Scan for the cell matching the given text and deliver its (x, y) coordinate at center. 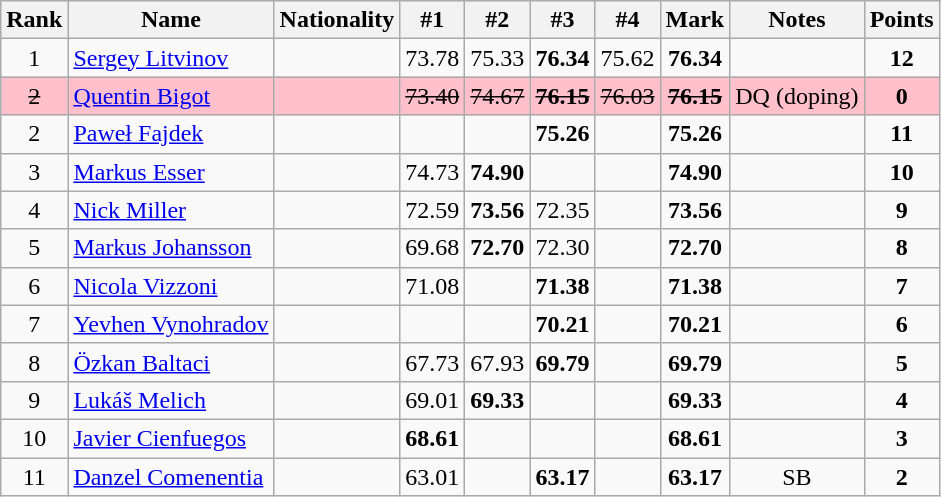
76.03 (628, 96)
Sergey Litvinov (171, 58)
Name (171, 20)
Nicola Vizzoni (171, 286)
0 (902, 96)
69.01 (432, 400)
Yevhen Vynohradov (171, 324)
Nationality (337, 20)
Mark (695, 20)
67.93 (498, 362)
Points (902, 20)
#2 (498, 20)
Markus Johansson (171, 248)
Danzel Comenentia (171, 477)
Özkan Baltaci (171, 362)
SB (797, 477)
Nick Miller (171, 210)
Lukáš Melich (171, 400)
72.59 (432, 210)
73.40 (432, 96)
72.35 (562, 210)
Quentin Bigot (171, 96)
74.67 (498, 96)
67.73 (432, 362)
72.30 (562, 248)
73.78 (432, 58)
Paweł Fajdek (171, 134)
Javier Cienfuegos (171, 438)
75.62 (628, 58)
71.08 (432, 286)
12 (902, 58)
#3 (562, 20)
1 (34, 58)
#1 (432, 20)
74.73 (432, 172)
Notes (797, 20)
Markus Esser (171, 172)
63.01 (432, 477)
Rank (34, 20)
75.33 (498, 58)
DQ (doping) (797, 96)
69.68 (432, 248)
#4 (628, 20)
